Capture the cell that displays the provided text and extract its [X, Y] central coordinate. 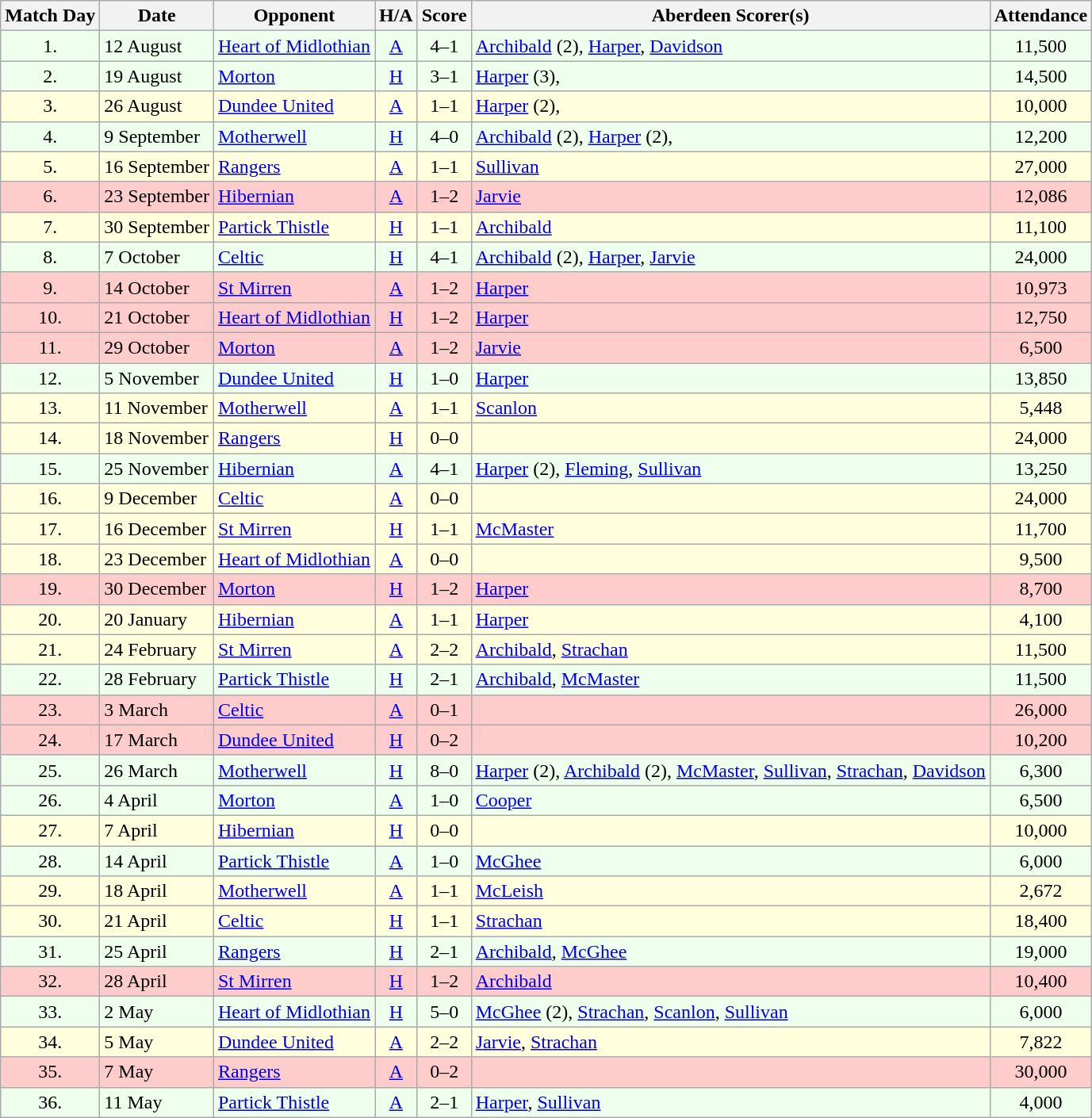
14 April [157, 860]
25 November [157, 469]
11. [51, 347]
19. [51, 589]
2 May [157, 1012]
Archibald, McGhee [730, 951]
McGhee [730, 860]
8,700 [1040, 589]
12,200 [1040, 136]
Archibald (2), Harper, Jarvie [730, 257]
36. [51, 1102]
29. [51, 891]
Strachan [730, 921]
22. [51, 680]
13. [51, 408]
Attendance [1040, 16]
16 September [157, 167]
11 November [157, 408]
Date [157, 16]
4,100 [1040, 619]
27. [51, 830]
Cooper [730, 800]
29 October [157, 347]
26 March [157, 770]
Sullivan [730, 167]
11 May [157, 1102]
1. [51, 46]
3–1 [444, 76]
McMaster [730, 529]
4 April [157, 800]
Harper (2), [730, 106]
20. [51, 619]
13,250 [1040, 469]
21. [51, 649]
27,000 [1040, 167]
31. [51, 951]
12,750 [1040, 317]
7,822 [1040, 1042]
23 December [157, 559]
17. [51, 529]
28. [51, 860]
2,672 [1040, 891]
14 October [157, 287]
McLeish [730, 891]
Scanlon [730, 408]
Archibald, McMaster [730, 680]
9,500 [1040, 559]
H/A [396, 16]
15. [51, 469]
Harper, Sullivan [730, 1102]
10,973 [1040, 287]
9 September [157, 136]
2. [51, 76]
14,500 [1040, 76]
9. [51, 287]
10. [51, 317]
7 May [157, 1072]
26 August [157, 106]
5 November [157, 378]
34. [51, 1042]
10,200 [1040, 740]
4,000 [1040, 1102]
18 April [157, 891]
9 December [157, 499]
8. [51, 257]
7 April [157, 830]
18. [51, 559]
16. [51, 499]
5. [51, 167]
16 December [157, 529]
30. [51, 921]
26,000 [1040, 710]
25 April [157, 951]
23. [51, 710]
13,850 [1040, 378]
5 May [157, 1042]
35. [51, 1072]
Archibald (2), Harper, Davidson [730, 46]
26. [51, 800]
11,100 [1040, 227]
6. [51, 197]
Harper (3), [730, 76]
24. [51, 740]
5,448 [1040, 408]
Score [444, 16]
6,300 [1040, 770]
11,700 [1040, 529]
28 February [157, 680]
33. [51, 1012]
18,400 [1040, 921]
20 January [157, 619]
Aberdeen Scorer(s) [730, 16]
30,000 [1040, 1072]
30 September [157, 227]
Jarvie, Strachan [730, 1042]
19,000 [1040, 951]
24 February [157, 649]
7. [51, 227]
Archibald (2), Harper (2), [730, 136]
28 April [157, 982]
7 October [157, 257]
3. [51, 106]
5–0 [444, 1012]
Harper (2), Archibald (2), McMaster, Sullivan, Strachan, Davidson [730, 770]
30 December [157, 589]
21 April [157, 921]
10,400 [1040, 982]
17 March [157, 740]
McGhee (2), Strachan, Scanlon, Sullivan [730, 1012]
4. [51, 136]
12 August [157, 46]
4–0 [444, 136]
21 October [157, 317]
12,086 [1040, 197]
Match Day [51, 16]
3 March [157, 710]
Harper (2), Fleming, Sullivan [730, 469]
25. [51, 770]
14. [51, 438]
Opponent [293, 16]
Archibald, Strachan [730, 649]
19 August [157, 76]
8–0 [444, 770]
32. [51, 982]
0–1 [444, 710]
18 November [157, 438]
12. [51, 378]
23 September [157, 197]
